Find where the given text appears and provide that cell's center as [x, y] coordinate. 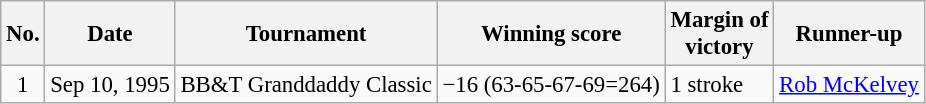
Date [110, 34]
1 stroke [720, 85]
Winning score [551, 34]
Runner-up [849, 34]
BB&T Granddaddy Classic [306, 85]
Rob McKelvey [849, 85]
1 [23, 85]
−16 (63-65-67-69=264) [551, 85]
Margin ofvictory [720, 34]
No. [23, 34]
Sep 10, 1995 [110, 85]
Tournament [306, 34]
